From the cell containing the given text, extract its center point as (x, y) coordinate. 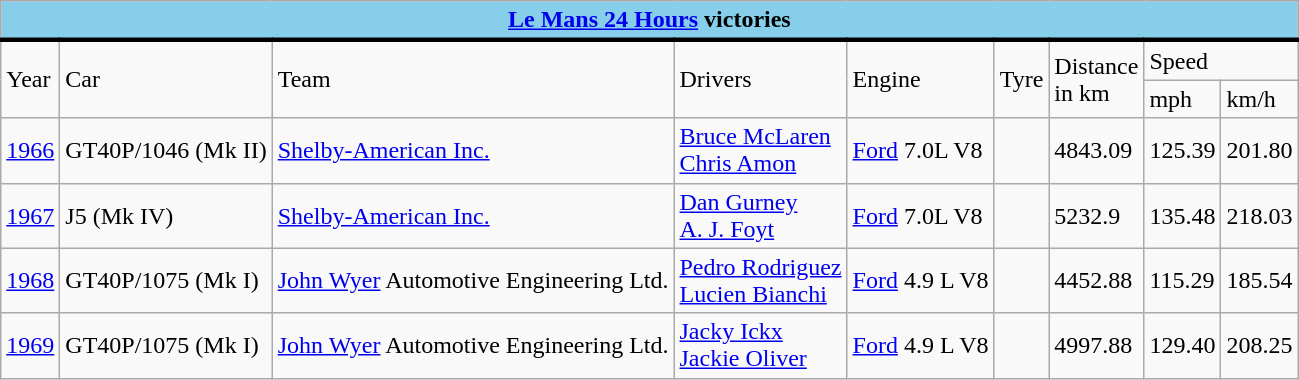
4843.09 (1096, 150)
115.29 (1182, 280)
GT40P/1046 (Mk II) (166, 150)
218.03 (1260, 216)
mph (1182, 99)
Car (166, 79)
km/h (1260, 99)
Team (473, 79)
208.25 (1260, 346)
Speed (1221, 60)
Bruce McLaren Chris Amon (760, 150)
1966 (30, 150)
Le Mans 24 Hours victories (650, 21)
4997.88 (1096, 346)
Engine (920, 79)
1969 (30, 346)
1968 (30, 280)
Dan Gurney A. J. Foyt (760, 216)
185.54 (1260, 280)
135.48 (1182, 216)
Distancein km (1096, 79)
5232.9 (1096, 216)
129.40 (1182, 346)
Year (30, 79)
125.39 (1182, 150)
201.80 (1260, 150)
4452.88 (1096, 280)
Drivers (760, 79)
Jacky Ickx Jackie Oliver (760, 346)
1967 (30, 216)
J5 (Mk IV) (166, 216)
Pedro Rodriguez Lucien Bianchi (760, 280)
Tyre (1022, 79)
